Capture the cell that displays the provided text and extract its (x, y) central coordinate. 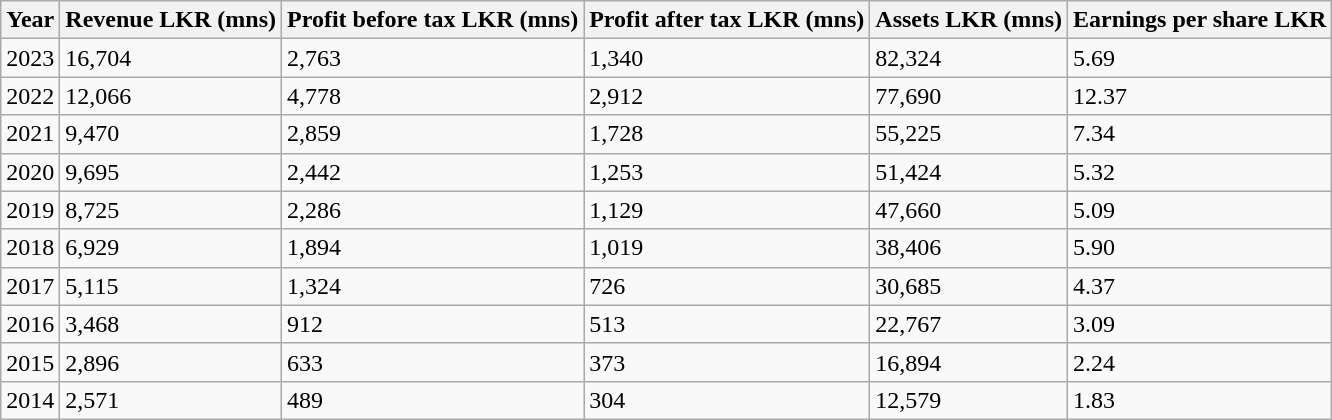
726 (727, 286)
22,767 (969, 324)
1.83 (1200, 400)
2023 (30, 58)
2,859 (433, 134)
373 (727, 362)
6,929 (171, 248)
2014 (30, 400)
Earnings per share LKR (1200, 20)
912 (433, 324)
2022 (30, 96)
2020 (30, 172)
2021 (30, 134)
304 (727, 400)
2017 (30, 286)
12.37 (1200, 96)
4.37 (1200, 286)
5,115 (171, 286)
5.32 (1200, 172)
Year (30, 20)
4,778 (433, 96)
Profit before tax LKR (mns) (433, 20)
2,571 (171, 400)
1,728 (727, 134)
1,019 (727, 248)
55,225 (969, 134)
2,286 (433, 210)
5.09 (1200, 210)
2016 (30, 324)
12,579 (969, 400)
3.09 (1200, 324)
1,129 (727, 210)
Revenue LKR (mns) (171, 20)
2,912 (727, 96)
2015 (30, 362)
633 (433, 362)
2.24 (1200, 362)
1,894 (433, 248)
82,324 (969, 58)
77,690 (969, 96)
Assets LKR (mns) (969, 20)
1,324 (433, 286)
Profit after tax LKR (mns) (727, 20)
513 (727, 324)
16,894 (969, 362)
2,442 (433, 172)
30,685 (969, 286)
7.34 (1200, 134)
8,725 (171, 210)
51,424 (969, 172)
38,406 (969, 248)
9,695 (171, 172)
47,660 (969, 210)
12,066 (171, 96)
2019 (30, 210)
5.90 (1200, 248)
3,468 (171, 324)
1,340 (727, 58)
16,704 (171, 58)
1,253 (727, 172)
2,896 (171, 362)
489 (433, 400)
5.69 (1200, 58)
2,763 (433, 58)
9,470 (171, 134)
2018 (30, 248)
